Output the (X, Y) coordinate of the center of the cell containing the given text.  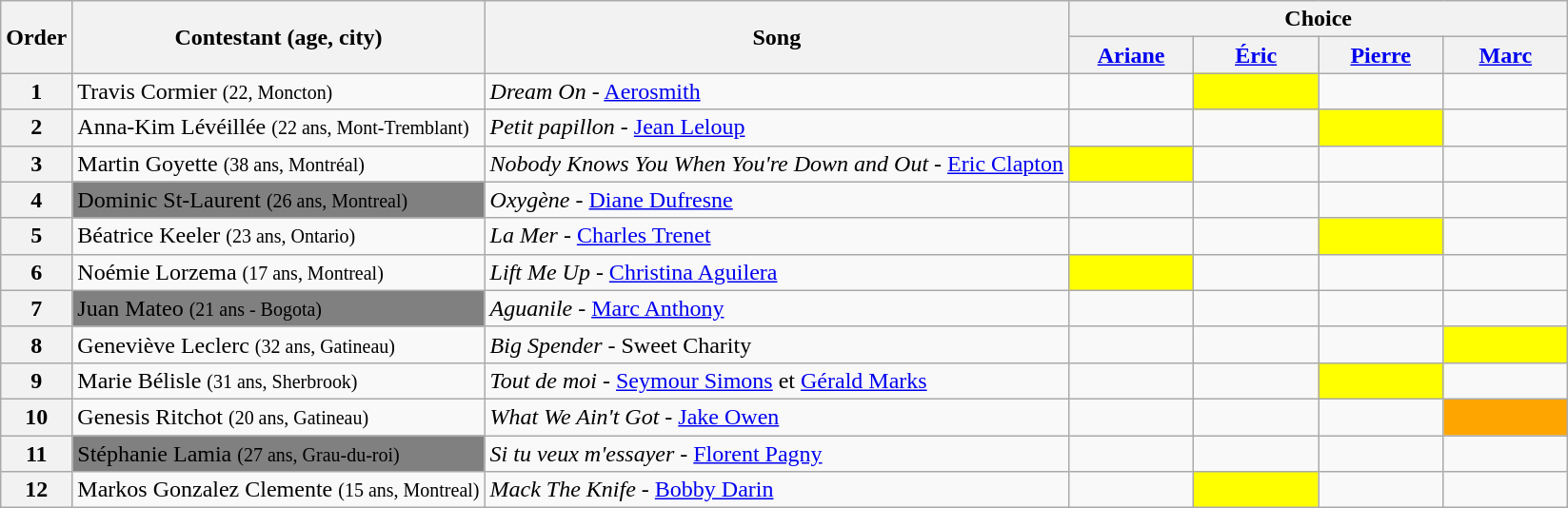
La Mer - Charles Trenet (777, 236)
4 (36, 200)
7 (36, 308)
Marc (1506, 55)
Big Spender - Sweet Charity (777, 344)
Travis Cormier (22, Moncton) (278, 91)
Lift Me Up - Christina Aguilera (777, 272)
3 (36, 164)
Ariane (1131, 55)
Nobody Knows You When You're Down and Out - Eric Clapton (777, 164)
12 (36, 490)
Genesis Ritchot (20 ans, Gatineau) (278, 417)
Markos Gonzalez Clemente (15 ans, Montreal) (278, 490)
Geneviève Leclerc (32 ans, Gatineau) (278, 344)
Song (777, 37)
What We Ain't Got - Jake Owen (777, 417)
10 (36, 417)
9 (36, 381)
Aguanile - Marc Anthony (777, 308)
Dream On - Aerosmith (777, 91)
Oxygène - Diane Dufresne (777, 200)
Choice (1319, 19)
Marie Bélisle (31 ans, Sherbrook) (278, 381)
5 (36, 236)
6 (36, 272)
1 (36, 91)
Si tu veux m'essayer - Florent Pagny (777, 454)
Béatrice Keeler (23 ans, Ontario) (278, 236)
Contestant (age, city) (278, 37)
Juan Mateo (21 ans - Bogota) (278, 308)
2 (36, 127)
Dominic St-Laurent (26 ans, Montreal) (278, 200)
Anna-Kim Lévéillée (22 ans, Mont-Tremblant) (278, 127)
Order (36, 37)
8 (36, 344)
Tout de moi - Seymour Simons et Gérald Marks (777, 381)
Martin Goyette (38 ans, Montréal) (278, 164)
Petit papillon - Jean Leloup (777, 127)
Pierre (1380, 55)
Mack The Knife - Bobby Darin (777, 490)
Stéphanie Lamia (27 ans, Grau-du-roi) (278, 454)
Noémie Lorzema (17 ans, Montreal) (278, 272)
Éric (1257, 55)
11 (36, 454)
